Identify which cell holds the provided text, then report its [X, Y] central coordinate. 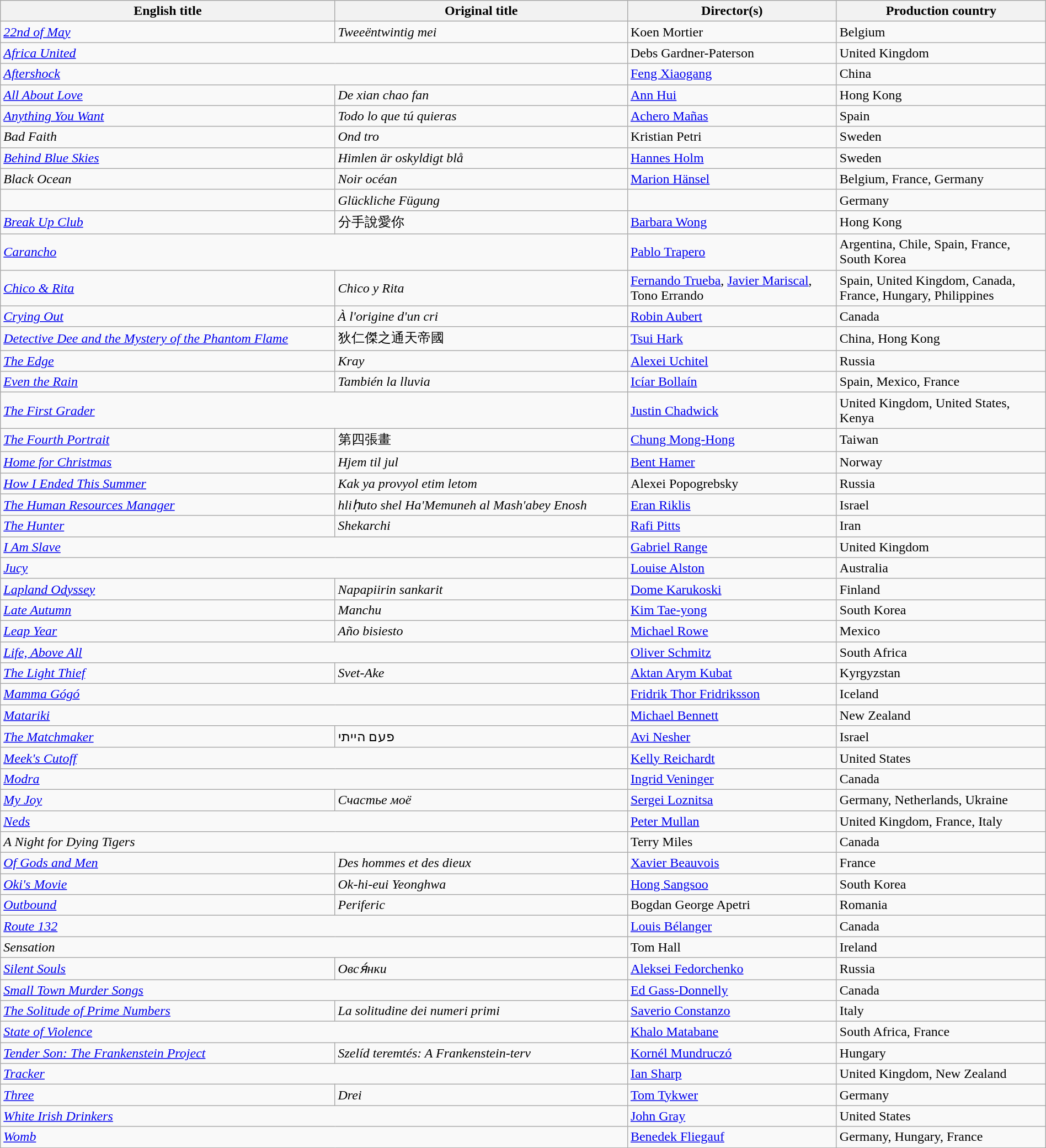
Alexei Uchitel [732, 361]
Tom Tykwer [732, 1095]
À l'origine d'un cri [481, 316]
Route 132 [314, 926]
Terry Miles [732, 842]
Tender Son: The Frankenstein Project [168, 1053]
Kray [481, 361]
Alexei Popogrebsky [732, 483]
Khalo Matabane [732, 1032]
Finland [941, 589]
hliḥuto shel Ha'Memuneh al Mash'abey Enosh [481, 505]
Kim Tae-yong [732, 610]
John Gray [732, 1116]
Taiwan [941, 440]
United Kingdom, New Zealand [941, 1074]
Barbara Wong [732, 222]
France [941, 863]
Manchu [481, 610]
Noir océan [481, 179]
Justin Chadwick [732, 411]
Life, Above All [314, 652]
Oliver Schmitz [732, 652]
Periferic [481, 905]
Fernando Trueba, Javier Mariscal, Tono Errando [732, 288]
Kornél Mundruczó [732, 1053]
22nd of May [168, 32]
Marion Hänsel [732, 179]
Todo lo que tú quieras [481, 116]
Matariki [314, 715]
Jucy [314, 568]
Late Autumn [168, 610]
Even the Rain [168, 382]
Kak ya provyol etim letom [481, 483]
Kristian Petri [732, 137]
Glückliche Fügung [481, 200]
Carancho [314, 252]
Eran Riklis [732, 505]
I Am Slave [314, 547]
Leap Year [168, 631]
狄仁傑之通天帝國 [481, 339]
Bogdan George Apetri [732, 905]
Ingrid Veninger [732, 779]
Mexico [941, 631]
Fridrik Thor Fridriksson [732, 694]
También la lluvia [481, 382]
Tsui Hark [732, 339]
China [941, 74]
Break Up Club [168, 222]
Original title [481, 11]
A Night for Dying Tigers [314, 842]
Овся́нки [481, 969]
Ed Gass-Donnelly [732, 990]
Счастье моё [481, 800]
Modra [314, 779]
Behind Blue Skies [168, 158]
The Edge [168, 361]
Debs Gardner-Paterson [732, 53]
White Irish Drinkers [314, 1116]
Australia [941, 568]
Aftershock [314, 74]
Szelíd teremtés: A Frankenstein-terv [481, 1053]
Sensation [314, 947]
Anything You Want [168, 116]
פעם הייתי [481, 737]
Año bisiesto [481, 631]
Ann Hui [732, 95]
Ireland [941, 947]
Aktan Arym Kubat [732, 673]
Svet-Ake [481, 673]
Peter Mullan [732, 821]
Womb [314, 1137]
The Hunter [168, 526]
Hong Sangsoo [732, 884]
Black Ocean [168, 179]
Germany, Hungary, France [941, 1137]
Saverio Constanzo [732, 1011]
The Light Thief [168, 673]
English title [168, 11]
Africa United [314, 53]
My Joy [168, 800]
Achero Mañas [732, 116]
Norway [941, 462]
Kyrgyzstan [941, 673]
Director(s) [732, 11]
Des hommes et des dieux [481, 863]
Lapland Odyssey [168, 589]
Chico y Rita [481, 288]
The First Grader [314, 411]
Bad Faith [168, 137]
Avi Nesher [732, 737]
Rafi Pitts [732, 526]
Spain, Mexico, France [941, 382]
Hjem til jul [481, 462]
Production country [941, 11]
How I Ended This Summer [168, 483]
De xian chao fan [481, 95]
Feng Xiaogang [732, 74]
Chico & Rita [168, 288]
第四張畫 [481, 440]
Home for Christmas [168, 462]
Belgium, France, Germany [941, 179]
Aleksei Fedorchenko [732, 969]
Outbound [168, 905]
Hungary [941, 1053]
United Kingdom, France, Italy [941, 821]
Michael Bennett [732, 715]
Kelly Reichardt [732, 758]
Tracker [314, 1074]
All About Love [168, 95]
Argentina, Chile, Spain, France, South Korea [941, 252]
Michael Rowe [732, 631]
Tweeëntwintig mei [481, 32]
Ian Sharp [732, 1074]
Germany, Netherlands, Ukraine [941, 800]
Chung Mong-Hong [732, 440]
The Human Resources Manager [168, 505]
Napapiirin sankarit [481, 589]
Pablo Trapero [732, 252]
Detective Dee and the Mystery of the Phantom Flame [168, 339]
Benedek Fliegauf [732, 1137]
Of Gods and Men [168, 863]
Gabriel Range [732, 547]
Ok-hi-eui Yeonghwa [481, 884]
Iran [941, 526]
Ond tro [481, 137]
Koen Mortier [732, 32]
Bent Hamer [732, 462]
Xavier Beauvois [732, 863]
South Africa, France [941, 1032]
Meek's Cutoff [314, 758]
Icíar Bollaín [732, 382]
Shekarchi [481, 526]
Crying Out [168, 316]
Oki's Movie [168, 884]
The Matchmaker [168, 737]
分手說愛你 [481, 222]
Italy [941, 1011]
Robin Aubert [732, 316]
South Africa [941, 652]
Hannes Holm [732, 158]
Iceland [941, 694]
Three [168, 1095]
United Kingdom, United States, Kenya [941, 411]
Louis Bélanger [732, 926]
The Fourth Portrait [168, 440]
Dome Karukoski [732, 589]
Belgium [941, 32]
Silent Souls [168, 969]
The Solitude of Prime Numbers [168, 1011]
Tom Hall [732, 947]
Himlen är oskyldigt blå [481, 158]
State of Violence [314, 1032]
Spain, United Kingdom, Canada, France, Hungary, Philippines [941, 288]
Romania [941, 905]
Sergei Loznitsa [732, 800]
Spain [941, 116]
New Zealand [941, 715]
Drei [481, 1095]
Neds [314, 821]
Mamma Gógó [314, 694]
Louise Alston [732, 568]
Small Town Murder Songs [314, 990]
China, Hong Kong [941, 339]
La solitudine dei numeri primi [481, 1011]
